Extract the (x, y) coordinate from the center of the cell holding the provided text.  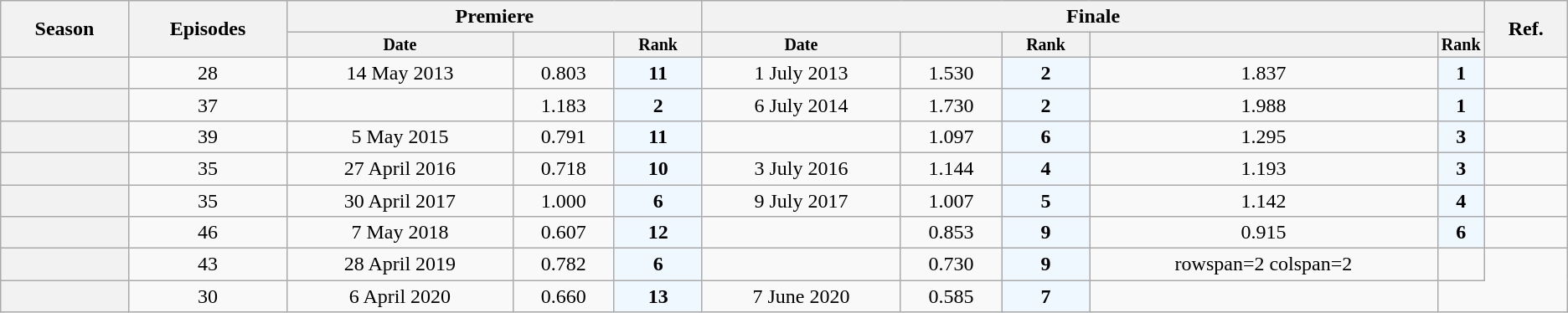
0.585 (952, 296)
0.782 (563, 264)
0.660 (563, 296)
1.097 (952, 136)
0.730 (952, 264)
28 April 2019 (400, 264)
5 May 2015 (400, 136)
0.791 (563, 136)
1.144 (952, 168)
6 April 2020 (400, 296)
1.730 (952, 105)
1.007 (952, 201)
0.803 (563, 73)
12 (658, 233)
9 July 2017 (801, 201)
0.853 (952, 233)
Episodes (208, 29)
1.000 (563, 201)
6 July 2014 (801, 105)
10 (658, 168)
1.142 (1263, 201)
46 (208, 233)
43 (208, 264)
7 June 2020 (801, 296)
1.295 (1263, 136)
Ref. (1526, 29)
5 (1045, 201)
1.193 (1263, 168)
39 (208, 136)
28 (208, 73)
0.718 (563, 168)
30 (208, 296)
1.530 (952, 73)
0.915 (1263, 233)
3 July 2016 (801, 168)
7 (1045, 296)
1.183 (563, 105)
0.607 (563, 233)
rowspan=2 colspan=2 (1263, 264)
Finale (1093, 17)
1.988 (1263, 105)
37 (208, 105)
7 May 2018 (400, 233)
Premiere (494, 17)
30 April 2017 (400, 201)
13 (658, 296)
1 July 2013 (801, 73)
14 May 2013 (400, 73)
1.837 (1263, 73)
27 April 2016 (400, 168)
Season (64, 29)
